Scan for the cell matching the given text and deliver its [x, y] coordinate at center. 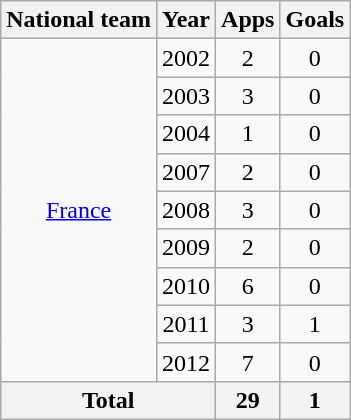
2002 [186, 58]
Goals [315, 20]
7 [248, 362]
2008 [186, 210]
National team [79, 20]
Year [186, 20]
2007 [186, 172]
6 [248, 286]
2003 [186, 96]
2012 [186, 362]
2011 [186, 324]
Total [108, 400]
France [79, 210]
Apps [248, 20]
2004 [186, 134]
2010 [186, 286]
2009 [186, 248]
29 [248, 400]
